Detect which cell encompasses the target text, then output its [x, y] center coordinate. 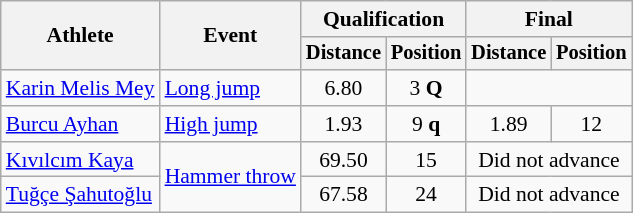
67.58 [344, 195]
High jump [230, 124]
69.50 [344, 160]
Kıvılcım Kaya [80, 160]
3 Q [426, 88]
Tuğçe Şahutoğlu [80, 195]
Long jump [230, 88]
Burcu Ayhan [80, 124]
24 [426, 195]
6.80 [344, 88]
Hammer throw [230, 178]
12 [591, 124]
9 q [426, 124]
1.93 [344, 124]
Karin Melis Mey [80, 88]
1.89 [508, 124]
Event [230, 36]
15 [426, 160]
Athlete [80, 36]
Qualification [384, 19]
Final [548, 19]
